Locate the cell with the specified text and output its (x, y) center coordinate. 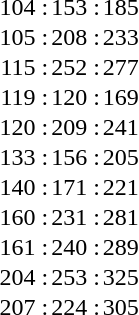
120 : (76, 97)
156 : (76, 157)
253 : (76, 277)
208 : (76, 37)
240 : (76, 247)
231 : (76, 217)
171 : (76, 187)
252 : (76, 67)
209 : (76, 127)
